From the cell containing the given text, extract its center point as [x, y] coordinate. 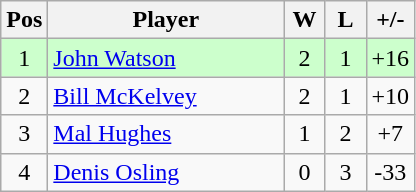
+16 [390, 58]
L [346, 20]
Denis Osling [166, 172]
+10 [390, 96]
Player [166, 20]
-33 [390, 172]
4 [24, 172]
Pos [24, 20]
+7 [390, 134]
+/- [390, 20]
W [304, 20]
Mal Hughes [166, 134]
John Watson [166, 58]
0 [304, 172]
Bill McKelvey [166, 96]
